Output the [X, Y] coordinate of the center of the cell containing the given text.  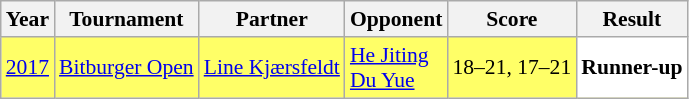
Bitburger Open [126, 68]
18–21, 17–21 [512, 68]
Tournament [126, 19]
Runner-up [632, 68]
2017 [28, 68]
Score [512, 19]
Line Kjærsfeldt [272, 68]
Year [28, 19]
Opponent [396, 19]
Result [632, 19]
Partner [272, 19]
He Jiting Du Yue [396, 68]
